Identify which cell holds the provided text, then report its [x, y] central coordinate. 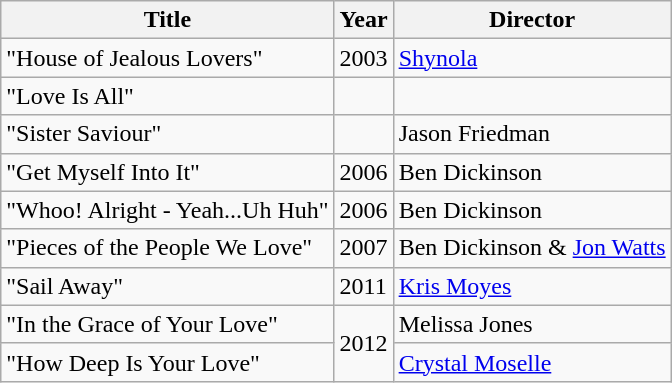
2007 [364, 248]
"Get Myself Into It" [168, 172]
"Pieces of the People We Love" [168, 248]
Melissa Jones [532, 324]
"In the Grace of Your Love" [168, 324]
"How Deep Is Your Love" [168, 362]
Title [168, 20]
"Sister Saviour" [168, 134]
2003 [364, 58]
Shynola [532, 58]
"House of Jealous Lovers" [168, 58]
"Whoo! Alright - Yeah...Uh Huh" [168, 210]
Crystal Moselle [532, 362]
Director [532, 20]
"Love Is All" [168, 96]
Year [364, 20]
Jason Friedman [532, 134]
2012 [364, 343]
Kris Moyes [532, 286]
Ben Dickinson & Jon Watts [532, 248]
2011 [364, 286]
"Sail Away" [168, 286]
